Detect which cell encompasses the target text, then output its (x, y) center coordinate. 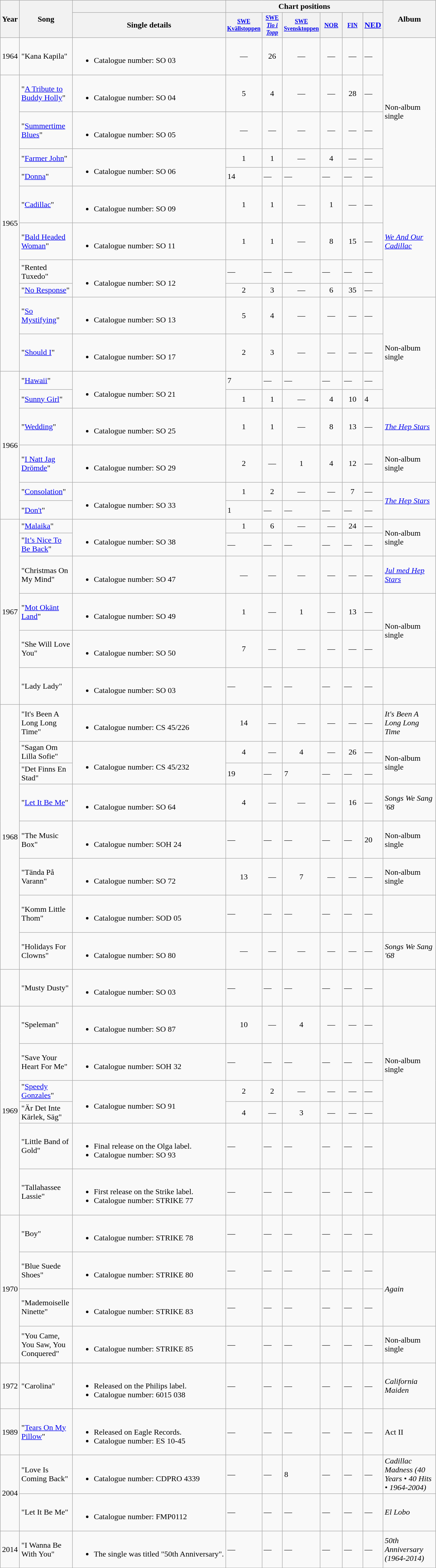
SWE Svensktoppen (301, 25)
"No Response" (46, 290)
El Lobo (409, 1512)
"Sagan Om Lilla Sofie" (46, 752)
"Save Your Heart For Me" (46, 1062)
"Malaika" (46, 526)
20 (373, 839)
"Hawaii" (46, 381)
SWE Kvällstoppen (244, 25)
Catalogue number: CS 45/226 (149, 723)
Year (10, 19)
Chart positions (304, 7)
Catalogue number: SO 05 (149, 130)
"Holidays For Clowns" (46, 951)
"Christmas On My Mind" (46, 575)
The single was titled "50th Anniversary". (149, 1550)
12 (352, 464)
Catalogue number: SO 12 (149, 278)
Catalogue number: STRIKE 80 (149, 1271)
"Cadillac" (46, 204)
"Boy" (46, 1233)
"A Tribute to Buddy Holly" (46, 93)
"Little Band of Gold" (46, 1146)
Again (409, 1289)
28 (352, 93)
"Tallahassee Lassie" (46, 1192)
Catalogue number: SO 50 (149, 649)
1970 (10, 1289)
"Kana Kapila" (46, 56)
"Mademoiselle Ninette" (46, 1307)
"Don't" (46, 510)
Catalogue number: SO 21 (149, 390)
We And Our Cadillac (409, 241)
"Farmer John" (46, 158)
"Summertime Blues" (46, 130)
2014 (10, 1550)
Catalogue number: CDPRO 4339 (149, 1474)
Catalogue number: SO 47 (149, 575)
FIN (352, 25)
24 (352, 526)
"Donna" (46, 177)
Catalogue number: SO 91 (149, 1102)
"Should I" (46, 353)
It's Been A Long Long Time (409, 723)
SWE Tio i Topp (273, 25)
16 (352, 803)
"Musty Dusty" (46, 988)
NED (373, 25)
"Mot Okänt Land" (46, 612)
California Maiden (409, 1386)
Catalogue number: SOD 05 (149, 913)
"Blue Suede Shoes" (46, 1271)
Catalogue number: SO 04 (149, 93)
"Speedy Gonzales" (46, 1091)
Jul med Hep Stars (409, 575)
Cadillac Madness (40 Years • 40 Hits • 1964-2004) (409, 1474)
"She Will Love You" (46, 649)
1989 (10, 1432)
1968 (10, 837)
Catalogue number: CS 45/232 (149, 763)
"You Came, You Saw, You Conquered" (46, 1345)
Catalogue number: SO 87 (149, 1025)
First release on the Strike label.Catalogue number: STRIKE 77 (149, 1192)
NOR (332, 25)
"Komm Little Thom" (46, 913)
"Consolation" (46, 491)
Catalogue number: SO 80 (149, 951)
Act II (409, 1432)
"Lady Lady" (46, 686)
"I Wanna Be With You" (46, 1550)
Single details (149, 25)
Catalogue number: SO 49 (149, 612)
"Tears On My Pillow" (46, 1432)
Catalogue number: SOH 32 (149, 1062)
19 (244, 773)
"Är Det Inte Kärlek, Säg" (46, 1113)
Released on Eagle Records.Catalogue number: ES 10-45 (149, 1432)
Catalogue number: STRIKE 83 (149, 1307)
Catalogue number: SO 11 (149, 241)
"Det Finns En Stad" (46, 773)
"It's Been A Long Long Time" (46, 723)
Catalogue number: SOH 24 (149, 839)
"So Mystifying" (46, 315)
50th Anniversary (1964-2014) (409, 1550)
15 (352, 241)
"Carolina" (46, 1386)
"Love Is Coming Back" (46, 1474)
Final release on the Olga label.Catalogue number: SO 93 (149, 1146)
Released on the Philips label.Catalogue number: 6015 038 (149, 1386)
"It’s Nice To Be Back" (46, 545)
Song (46, 19)
Catalogue number: STRIKE 85 (149, 1345)
Album (409, 19)
"Bald Headed Woman" (46, 241)
Catalogue number: SO 38 (149, 538)
1967 (10, 612)
1972 (10, 1386)
Catalogue number: SO 06 (149, 167)
Catalogue number: STRIKE 78 (149, 1233)
"Sunny Girl" (46, 399)
Catalogue number: SO 13 (149, 315)
2004 (10, 1493)
Catalogue number: SO 33 (149, 501)
Catalogue number: SO 17 (149, 353)
Catalogue number: SO 72 (149, 877)
"Wedding" (46, 427)
Catalogue number: FMP0112 (149, 1512)
"Rented Tuxedo" (46, 271)
1965 (10, 223)
"Speleman" (46, 1025)
Catalogue number: SO 64 (149, 803)
35 (352, 290)
Catalogue number: SO 25 (149, 427)
1969 (10, 1111)
1964 (10, 56)
Catalogue number: SO 09 (149, 204)
Catalogue number: SO 29 (149, 464)
1966 (10, 445)
"I Natt Jag Drömde" (46, 464)
"The Music Box" (46, 839)
"Tända På Varann" (46, 877)
